Search for the cell housing the specified text and yield its [X, Y] center coordinate. 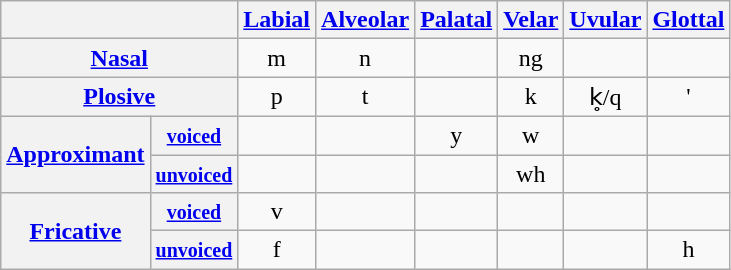
Palatal [456, 20]
v [277, 212]
Uvular [606, 20]
n [366, 58]
f [277, 250]
w [531, 135]
h [688, 250]
Alveolar [366, 20]
p [277, 97]
Plosive [120, 97]
Fricative [76, 231]
y [456, 135]
k [531, 97]
t [366, 97]
k̥/q [606, 97]
wh [531, 173]
Glottal [688, 20]
' [688, 97]
Nasal [120, 58]
Labial [277, 20]
Velar [531, 20]
m [277, 58]
Approximant [76, 154]
ng [531, 58]
